Determine the [x, y] coordinate at the center of the cell enclosing the given text.  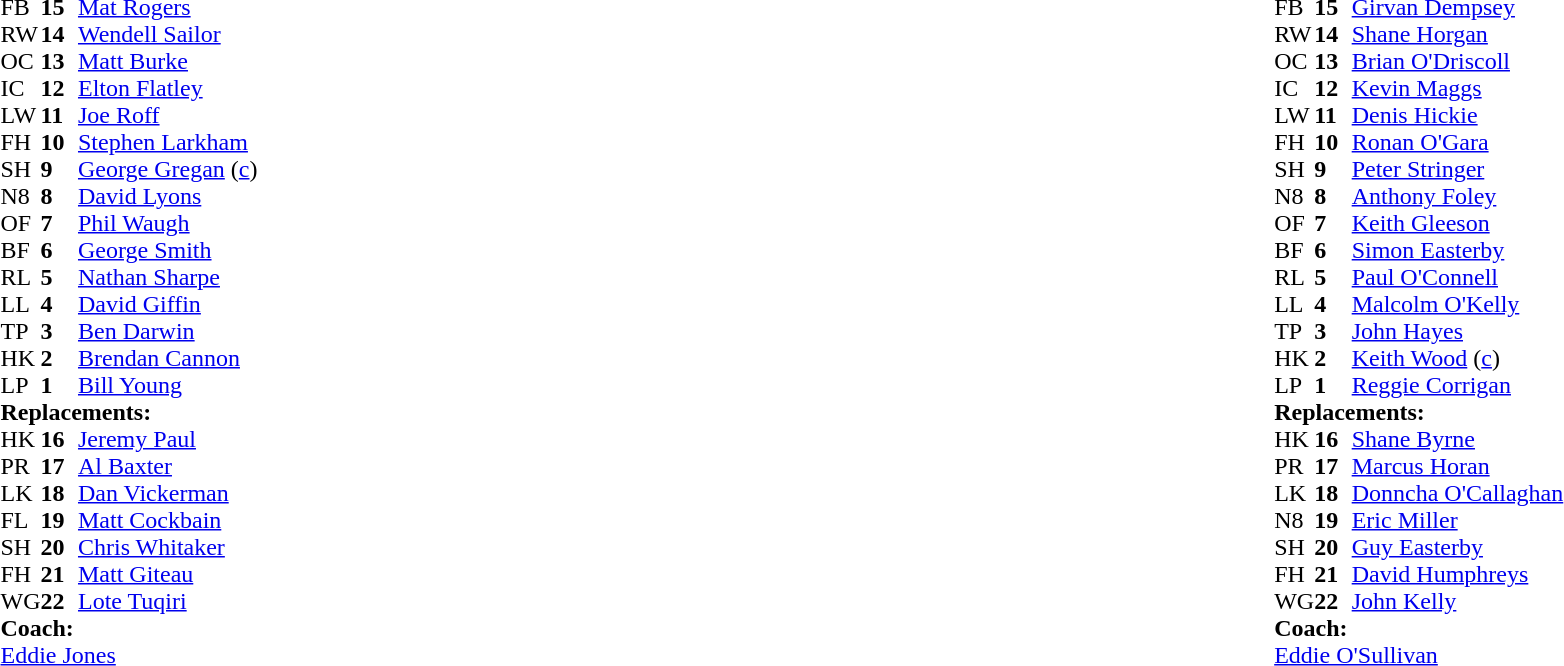
FL [20, 520]
Ronan O'Gara [1458, 142]
Keith Wood (c) [1458, 358]
Jeremy Paul [168, 440]
John Kelly [1458, 602]
Kevin Maggs [1458, 88]
Reggie Corrigan [1458, 386]
Phil Waugh [168, 224]
Brendan Cannon [168, 358]
Bill Young [168, 386]
Al Baxter [168, 466]
George Smith [168, 250]
Wendell Sailor [168, 34]
Joe Roff [168, 116]
Marcus Horan [1458, 466]
Elton Flatley [168, 88]
Peter Stringer [1458, 170]
John Hayes [1458, 332]
Matt Cockbain [168, 520]
Stephen Larkham [168, 142]
Dan Vickerman [168, 494]
Eric Miller [1458, 520]
Ben Darwin [168, 332]
Shane Horgan [1458, 34]
David Humphreys [1458, 574]
David Lyons [168, 196]
Keith Gleeson [1458, 224]
Denis Hickie [1458, 116]
Matt Giteau [168, 574]
George Gregan (c) [168, 170]
Nathan Sharpe [168, 278]
Donncha O'Callaghan [1458, 494]
Brian O'Driscoll [1458, 62]
Anthony Foley [1458, 196]
Matt Burke [168, 62]
Simon Easterby [1458, 250]
Shane Byrne [1458, 440]
Malcolm O'Kelly [1458, 304]
David Giffin [168, 304]
Paul O'Connell [1458, 278]
Chris Whitaker [168, 548]
Guy Easterby [1458, 548]
Lote Tuqiri [168, 602]
